Locate the cell with the specified text and output its [X, Y] center coordinate. 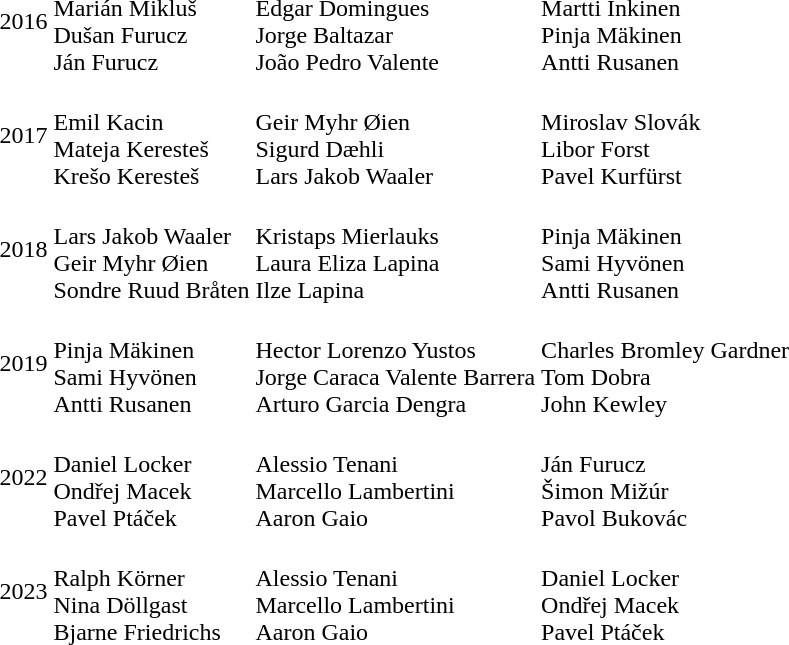
Kristaps MierlauksLaura Eliza LapinaIlze Lapina [396, 250]
Emil KacinMateja KerestešKrešo Keresteš [152, 136]
Pinja MäkinenSami HyvönenAntti Rusanen [152, 364]
Daniel LockerOndřej MacekPavel Ptáček [152, 478]
Alessio TenaniMarcello LambertiniAaron Gaio [396, 478]
Lars Jakob WaalerGeir Myhr ØienSondre Ruud Bråten [152, 250]
Hector Lorenzo YustosJorge Caraca Valente BarreraArturo Garcia Dengra [396, 364]
Geir Myhr ØienSigurd DæhliLars Jakob Waaler [396, 136]
